Pinpoint the cell where the given text exists, returning its [X, Y] midpoint coordinate. 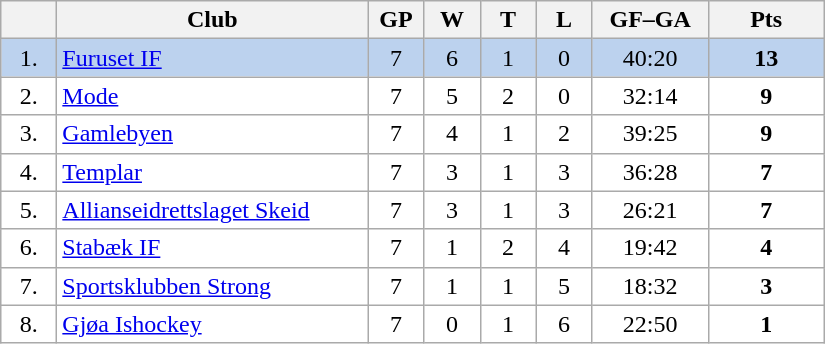
22:50 [650, 324]
Furuset IF [212, 58]
W [452, 20]
Sportsklubben Strong [212, 286]
Club [212, 20]
Allianseidrettslaget Skeid [212, 210]
40:20 [650, 58]
6. [29, 248]
36:28 [650, 172]
T [508, 20]
3. [29, 134]
8. [29, 324]
19:42 [650, 248]
26:21 [650, 210]
GP [396, 20]
1. [29, 58]
Templar [212, 172]
Gjøa Ishockey [212, 324]
Stabæk IF [212, 248]
Gamlebyen [212, 134]
Pts [766, 20]
5. [29, 210]
GF–GA [650, 20]
32:14 [650, 96]
2. [29, 96]
4. [29, 172]
Mode [212, 96]
L [564, 20]
13 [766, 58]
39:25 [650, 134]
18:32 [650, 286]
7. [29, 286]
